Search for the cell housing the specified text and yield its [x, y] center coordinate. 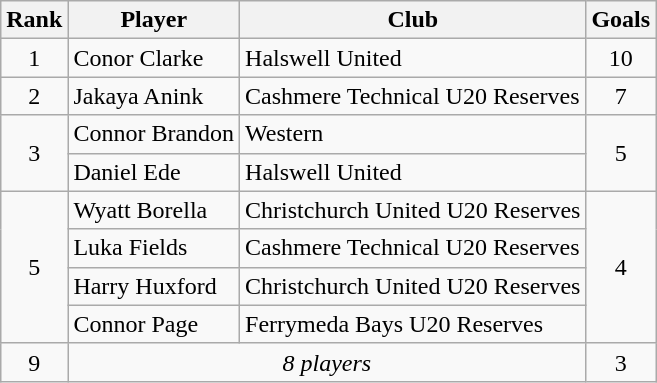
Connor Page [154, 324]
Western [413, 134]
Ferrymeda Bays U20 Reserves [413, 324]
Conor Clarke [154, 58]
Player [154, 20]
Luka Fields [154, 248]
Connor Brandon [154, 134]
Rank [34, 20]
Goals [621, 20]
Harry Huxford [154, 286]
Club [413, 20]
Wyatt Borella [154, 210]
2 [34, 96]
7 [621, 96]
Jakaya Anink [154, 96]
8 players [327, 362]
9 [34, 362]
Daniel Ede [154, 172]
4 [621, 267]
1 [34, 58]
10 [621, 58]
